From the cell containing the given text, extract its center point as [X, Y] coordinate. 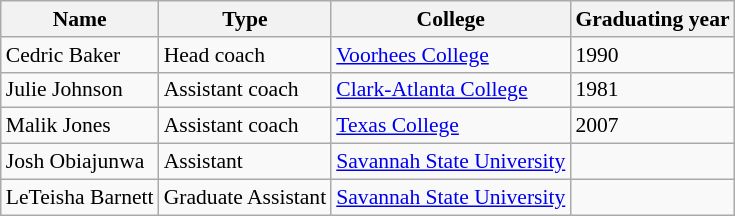
College [450, 19]
Texas College [450, 126]
2007 [652, 126]
Julie Johnson [80, 90]
LeTeisha Barnett [80, 197]
1981 [652, 90]
Head coach [246, 55]
Graduate Assistant [246, 197]
Josh Obiajunwa [80, 162]
Malik Jones [80, 126]
Graduating year [652, 19]
Cedric Baker [80, 55]
Name [80, 19]
Voorhees College [450, 55]
1990 [652, 55]
Clark-Atlanta College [450, 90]
Assistant [246, 162]
Type [246, 19]
